Determine the (x, y) coordinate at the center of the cell enclosing the given text.  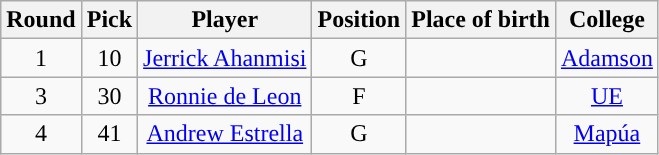
3 (41, 96)
Place of birth (481, 20)
1 (41, 58)
UE (606, 96)
4 (41, 134)
Pick (109, 20)
Position (359, 20)
Mapúa (606, 134)
Ronnie de Leon (225, 96)
41 (109, 134)
30 (109, 96)
Adamson (606, 58)
Player (225, 20)
College (606, 20)
Round (41, 20)
10 (109, 58)
F (359, 96)
Andrew Estrella (225, 134)
Jerrick Ahanmisi (225, 58)
